Find where the given text appears and provide that cell's center as (X, Y) coordinate. 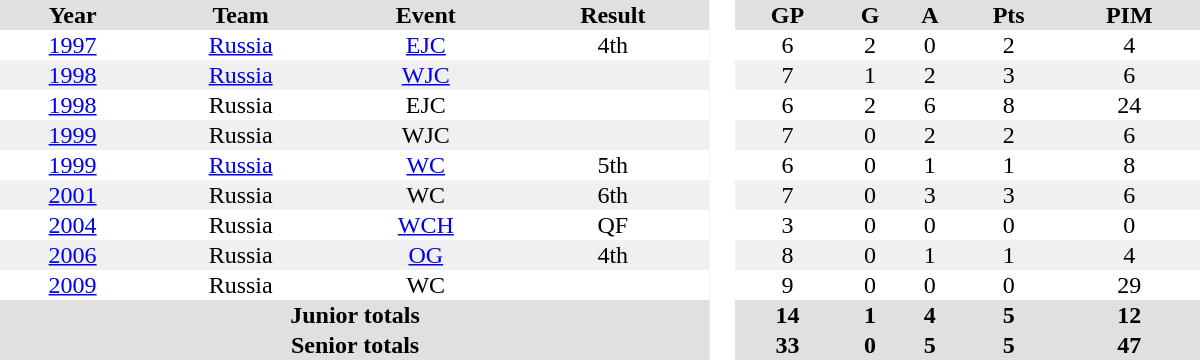
33 (788, 345)
OG (426, 255)
G (870, 15)
Year (72, 15)
6th (612, 195)
29 (1129, 285)
Team (240, 15)
Senior totals (355, 345)
Pts (1009, 15)
2009 (72, 285)
QF (612, 225)
12 (1129, 315)
GP (788, 15)
WCH (426, 225)
1997 (72, 45)
14 (788, 315)
24 (1129, 105)
9 (788, 285)
2001 (72, 195)
2004 (72, 225)
A (930, 15)
5th (612, 165)
PIM (1129, 15)
47 (1129, 345)
2006 (72, 255)
Junior totals (355, 315)
Event (426, 15)
Result (612, 15)
